Determine the (X, Y) coordinate at the center of the cell enclosing the given text.  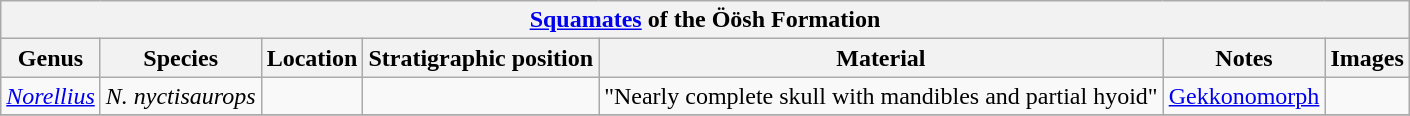
Notes (1244, 58)
Location (312, 58)
Genus (51, 58)
Squamates of the Öösh Formation (706, 20)
Material (882, 58)
"Nearly complete skull with mandibles and partial hyoid" (882, 96)
Species (180, 58)
Norellius (51, 96)
N. nyctisaurops (180, 96)
Gekkonomorph (1244, 96)
Images (1367, 58)
Stratigraphic position (481, 58)
